Scan for the cell matching the given text and deliver its [x, y] coordinate at center. 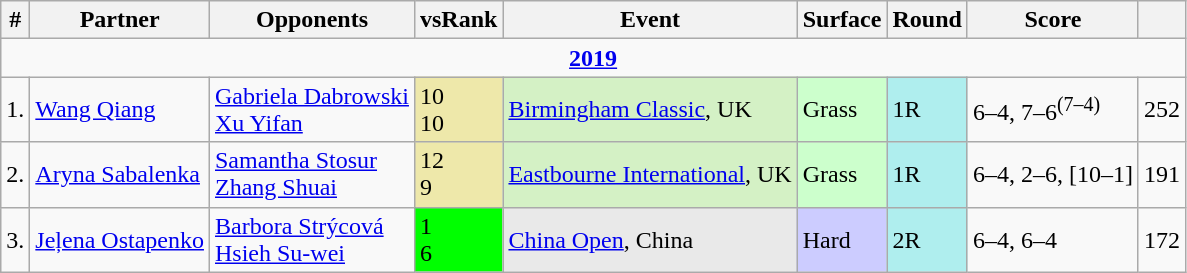
Opponents [312, 20]
Wang Qiang [120, 110]
Samantha Stosur Zhang Shuai [312, 174]
1 6 [458, 240]
Surface [842, 20]
6–4, 2–6, [10–1] [1052, 174]
191 [1162, 174]
2019 [594, 58]
252 [1162, 110]
6–4, 7–6(7–4) [1052, 110]
10 10 [458, 110]
Hard [842, 240]
Gabriela Dabrowski Xu Yifan [312, 110]
Jeļena Ostapenko [120, 240]
2. [16, 174]
Event [650, 20]
3. [16, 240]
Barbora Strýcová Hsieh Su-wei [312, 240]
2R [927, 240]
1. [16, 110]
Eastbourne International, UK [650, 174]
Aryna Sabalenka [120, 174]
# [16, 20]
172 [1162, 240]
12 9 [458, 174]
Round [927, 20]
Birmingham Classic, UK [650, 110]
China Open, China [650, 240]
6–4, 6–4 [1052, 240]
Partner [120, 20]
vsRank [458, 20]
Score [1052, 20]
